Locate the cell with the specified text and output its [x, y] center coordinate. 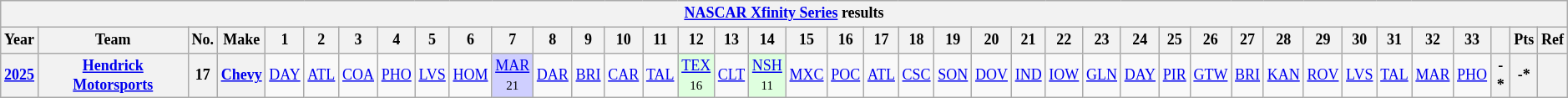
5 [432, 40]
16 [846, 40]
MAR21 [513, 75]
ROV [1323, 75]
32 [1433, 40]
19 [953, 40]
2025 [20, 75]
28 [1283, 40]
Make [241, 40]
IOW [1064, 75]
PIR [1174, 75]
26 [1211, 40]
Chevy [241, 75]
GTW [1211, 75]
27 [1247, 40]
13 [731, 40]
No. [202, 40]
CSC [917, 75]
9 [588, 40]
30 [1359, 40]
7 [513, 40]
DOV [992, 75]
24 [1140, 40]
11 [660, 40]
COA [359, 75]
CLT [731, 75]
2 [321, 40]
TEX16 [696, 75]
1 [285, 40]
21 [1029, 40]
Year [20, 40]
Ref [1553, 40]
15 [807, 40]
MXC [807, 75]
31 [1394, 40]
33 [1473, 40]
22 [1064, 40]
25 [1174, 40]
IND [1029, 75]
NSH11 [766, 75]
HOM [471, 75]
Team [113, 40]
12 [696, 40]
6 [471, 40]
14 [766, 40]
GLN [1102, 75]
CAR [624, 75]
NASCAR Xfinity Series results [784, 13]
MAR [1433, 75]
KAN [1283, 75]
POC [846, 75]
8 [553, 40]
18 [917, 40]
SON [953, 75]
Hendrick Motorsports [113, 75]
20 [992, 40]
3 [359, 40]
23 [1102, 40]
Pts [1525, 40]
29 [1323, 40]
DAR [553, 75]
4 [396, 40]
10 [624, 40]
